Extract the [X, Y] coordinate from the center of the cell holding the provided text.  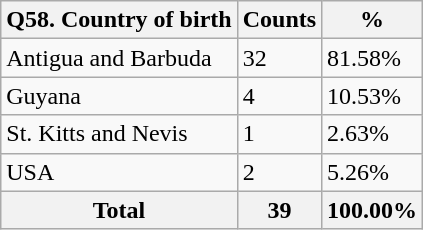
Q58. Country of birth [119, 20]
USA [119, 172]
4 [279, 96]
32 [279, 58]
100.00% [372, 210]
10.53% [372, 96]
5.26% [372, 172]
Guyana [119, 96]
St. Kitts and Nevis [119, 134]
% [372, 20]
2.63% [372, 134]
1 [279, 134]
Counts [279, 20]
Antigua and Barbuda [119, 58]
81.58% [372, 58]
Total [119, 210]
2 [279, 172]
39 [279, 210]
